Return the (x, y) coordinate for the center point of the cell that contains the specified text.  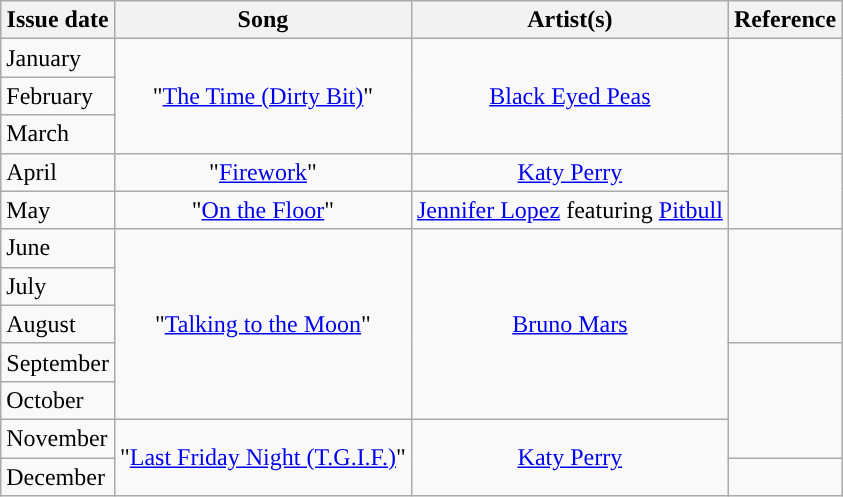
September (58, 362)
Issue date (58, 20)
"Firework" (262, 172)
Reference (784, 20)
April (58, 172)
July (58, 286)
December (58, 477)
"The Time (Dirty Bit)" (262, 96)
October (58, 400)
Bruno Mars (570, 324)
Song (262, 20)
"On the Floor" (262, 210)
"Last Friday Night (T.G.I.F.)" (262, 457)
Jennifer Lopez featuring Pitbull (570, 210)
"Talking to the Moon" (262, 324)
Black Eyed Peas (570, 96)
March (58, 134)
November (58, 438)
February (58, 96)
August (58, 324)
January (58, 58)
June (58, 248)
May (58, 210)
Artist(s) (570, 20)
